Search for the cell housing the specified text and yield its (x, y) center coordinate. 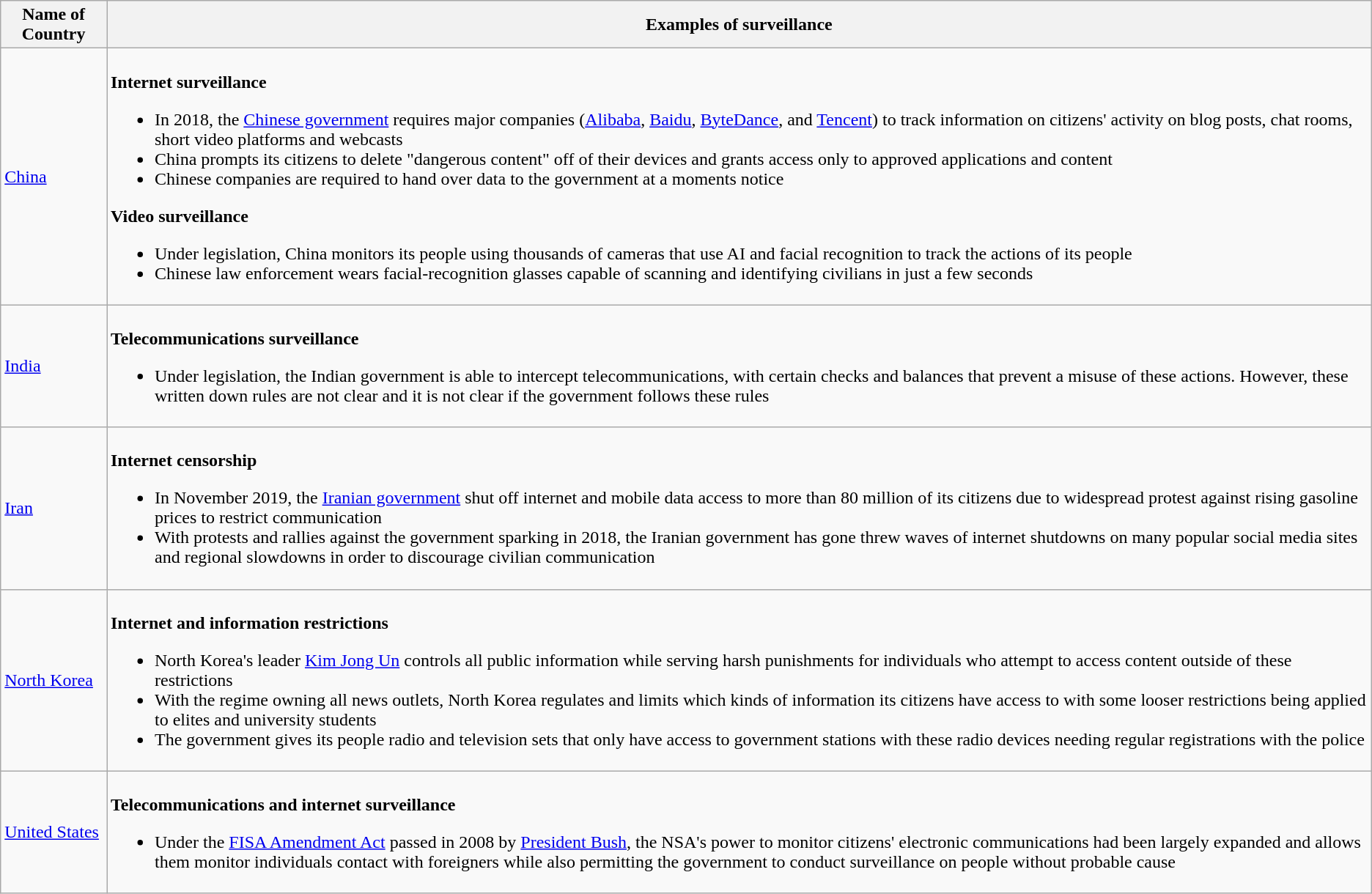
United States (54, 832)
Name of Country (54, 25)
Examples of surveillance (740, 25)
Iran (54, 509)
North Korea (54, 680)
China (54, 177)
India (54, 366)
